Return (X, Y) of the center of cell containing provided text 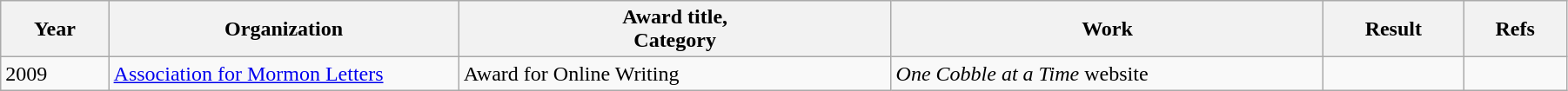
Award title,Category (675, 29)
Organization (284, 29)
Award for Online Writing (675, 74)
Year (55, 29)
Work (1107, 29)
One Cobble at a Time website (1107, 74)
Association for Mormon Letters (284, 74)
Result (1394, 29)
Refs (1516, 29)
2009 (55, 74)
